Find where the given text appears and provide that cell's center as (x, y) coordinate. 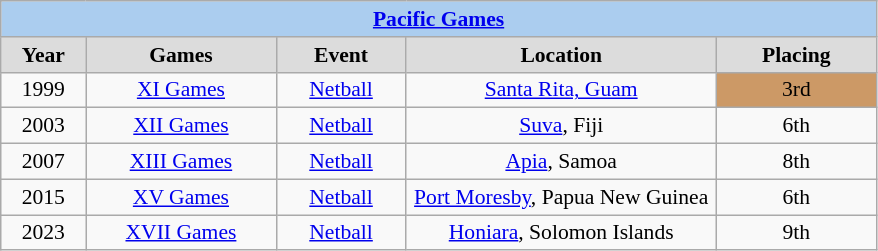
Year (44, 55)
2015 (44, 197)
XVII Games (181, 233)
2007 (44, 162)
Suva, Fiji (561, 126)
1999 (44, 90)
Pacific Games (439, 19)
Honiara, Solomon Islands (561, 233)
XII Games (181, 126)
2023 (44, 233)
Location (561, 55)
Placing (796, 55)
XIII Games (181, 162)
Games (181, 55)
8th (796, 162)
9th (796, 233)
Apia, Samoa (561, 162)
Santa Rita, Guam (561, 90)
Event (341, 55)
3rd (796, 90)
XV Games (181, 197)
XI Games (181, 90)
Port Moresby, Papua New Guinea (561, 197)
2003 (44, 126)
